Identify which cell holds the provided text, then report its (x, y) central coordinate. 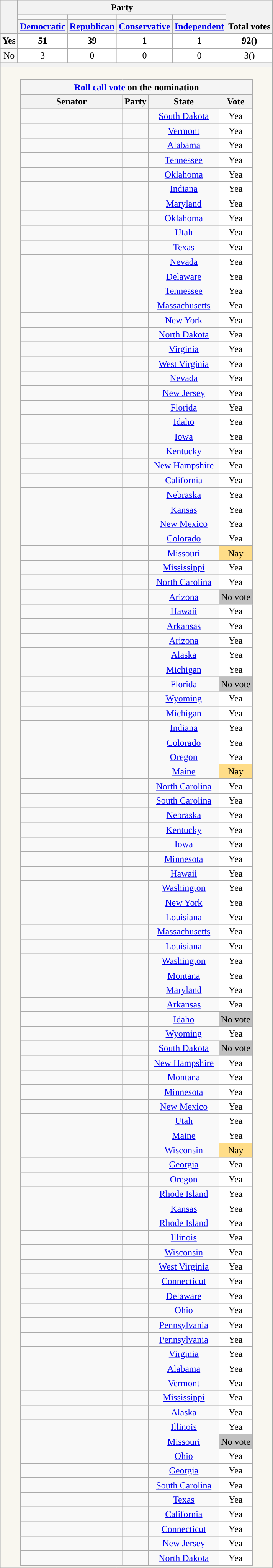
Vote (236, 101)
No (9, 55)
92() (250, 41)
Democratic (43, 26)
Conservative (145, 26)
51 (43, 41)
State (184, 101)
Total votes (250, 17)
Yes (9, 41)
Senator (72, 101)
Roll call vote on the nomination (137, 87)
3 (43, 55)
Republican (92, 26)
Independent (199, 26)
39 (92, 41)
3() (250, 55)
